From the cell containing the given text, extract its center point as [x, y] coordinate. 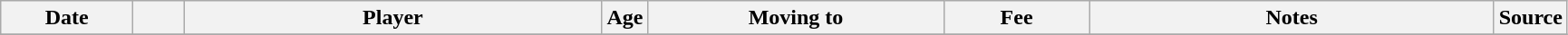
Notes [1292, 18]
Source [1530, 18]
Moving to [796, 18]
Age [625, 18]
Fee [1017, 18]
Date [67, 18]
Player [393, 18]
